Output the [X, Y] coordinate of the center of the cell containing the given text.  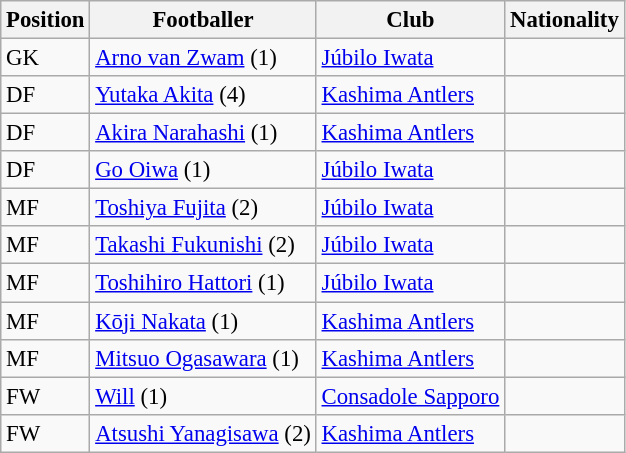
Toshiya Fujita (2) [203, 208]
Footballer [203, 20]
Position [46, 20]
Kōji Nakata (1) [203, 321]
Nationality [564, 20]
Will (1) [203, 396]
Go Oiwa (1) [203, 170]
GK [46, 58]
Consadole Sapporo [410, 396]
Mitsuo Ogasawara (1) [203, 358]
Atsushi Yanagisawa (2) [203, 433]
Club [410, 20]
Toshihiro Hattori (1) [203, 283]
Yutaka Akita (4) [203, 95]
Akira Narahashi (1) [203, 133]
Takashi Fukunishi (2) [203, 245]
Arno van Zwam (1) [203, 58]
